Return (X, Y) of the center of cell containing provided text 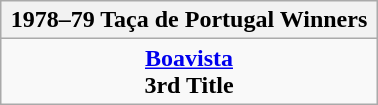
Boavista3rd Title (189, 72)
1978–79 Taça de Portugal Winners (189, 20)
